Scan for the cell matching the given text and deliver its [X, Y] coordinate at center. 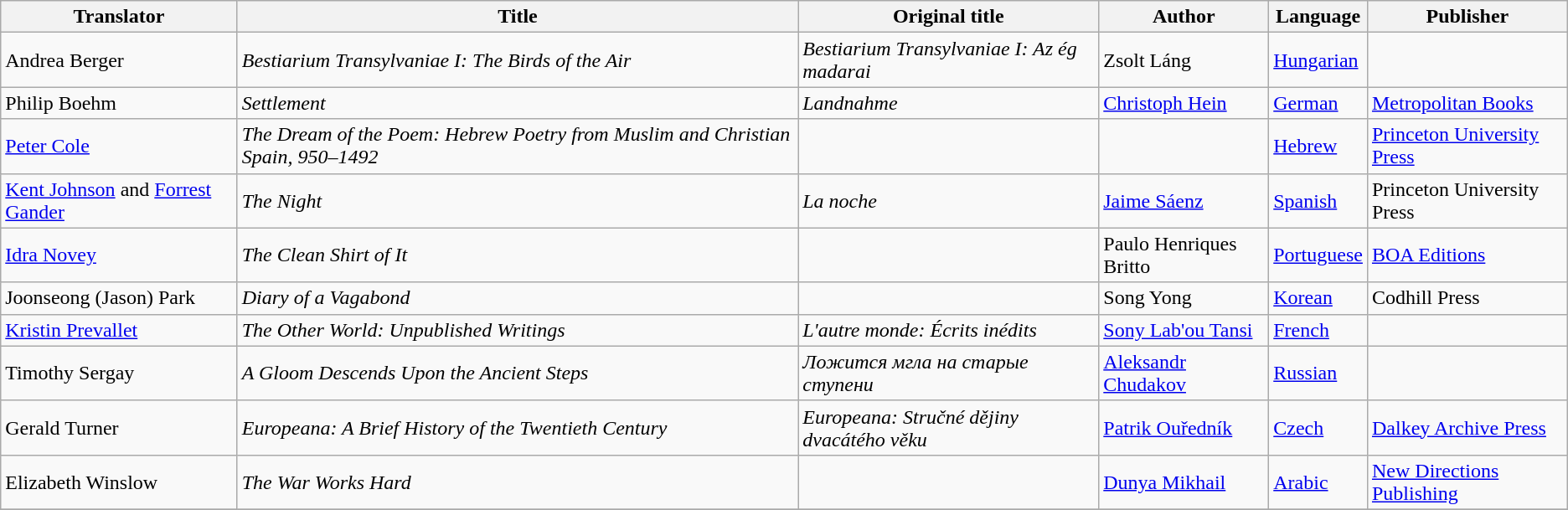
The Clean Shirt of It [518, 255]
Arabic [1318, 482]
Europeana: A Brief History of the Twentieth Century [518, 427]
Spanish [1318, 201]
Author [1184, 17]
The Night [518, 201]
Jaime Sáenz [1184, 201]
Language [1318, 17]
La noche [948, 201]
L'autre monde: Écrits inédits [948, 330]
Russian [1318, 373]
Landnahme [948, 103]
Patrik Ouředník [1184, 427]
Kristin Prevallet [119, 330]
Zsolt Láng [1184, 60]
French [1318, 330]
German [1318, 103]
Korean [1318, 298]
The Other World: Unpublished Writings [518, 330]
Bestiarium Transylvaniae I: The Birds of the Air [518, 60]
Dunya Mikhail [1184, 482]
Title [518, 17]
Dalkey Archive Press [1467, 427]
Andrea Berger [119, 60]
Philip Boehm [119, 103]
Aleksandr Chudakov [1184, 373]
New Directions Publishing [1467, 482]
The War Works Hard [518, 482]
Gerald Turner [119, 427]
BOA Editions [1467, 255]
Codhill Press [1467, 298]
Kent Johnson and Forrest Gander [119, 201]
Sony Lab'ou Tansi [1184, 330]
Idra Novey [119, 255]
Paulo Henriques Britto [1184, 255]
Hungarian [1318, 60]
A Gloom Descends Upon the Ancient Steps [518, 373]
Portuguese [1318, 255]
Peter Cole [119, 146]
Diary of a Vagabond [518, 298]
Translator [119, 17]
Joonseong (Jason) Park [119, 298]
Original title [948, 17]
Publisher [1467, 17]
Song Yong [1184, 298]
Bestiarium Transylvaniae I: Az ég madarai [948, 60]
Hebrew [1318, 146]
Elizabeth Winslow [119, 482]
Christoph Hein [1184, 103]
Settlement [518, 103]
Ложится мгла на старые ступени [948, 373]
Europeana: Stručné dějiny dvacátého věku [948, 427]
Czech [1318, 427]
The Dream of the Poem: Hebrew Poetry from Muslim and Christian Spain, 950–1492 [518, 146]
Metropolitan Books [1467, 103]
Timothy Sergay [119, 373]
